Output the [x, y] coordinate of the center of the cell containing the given text.  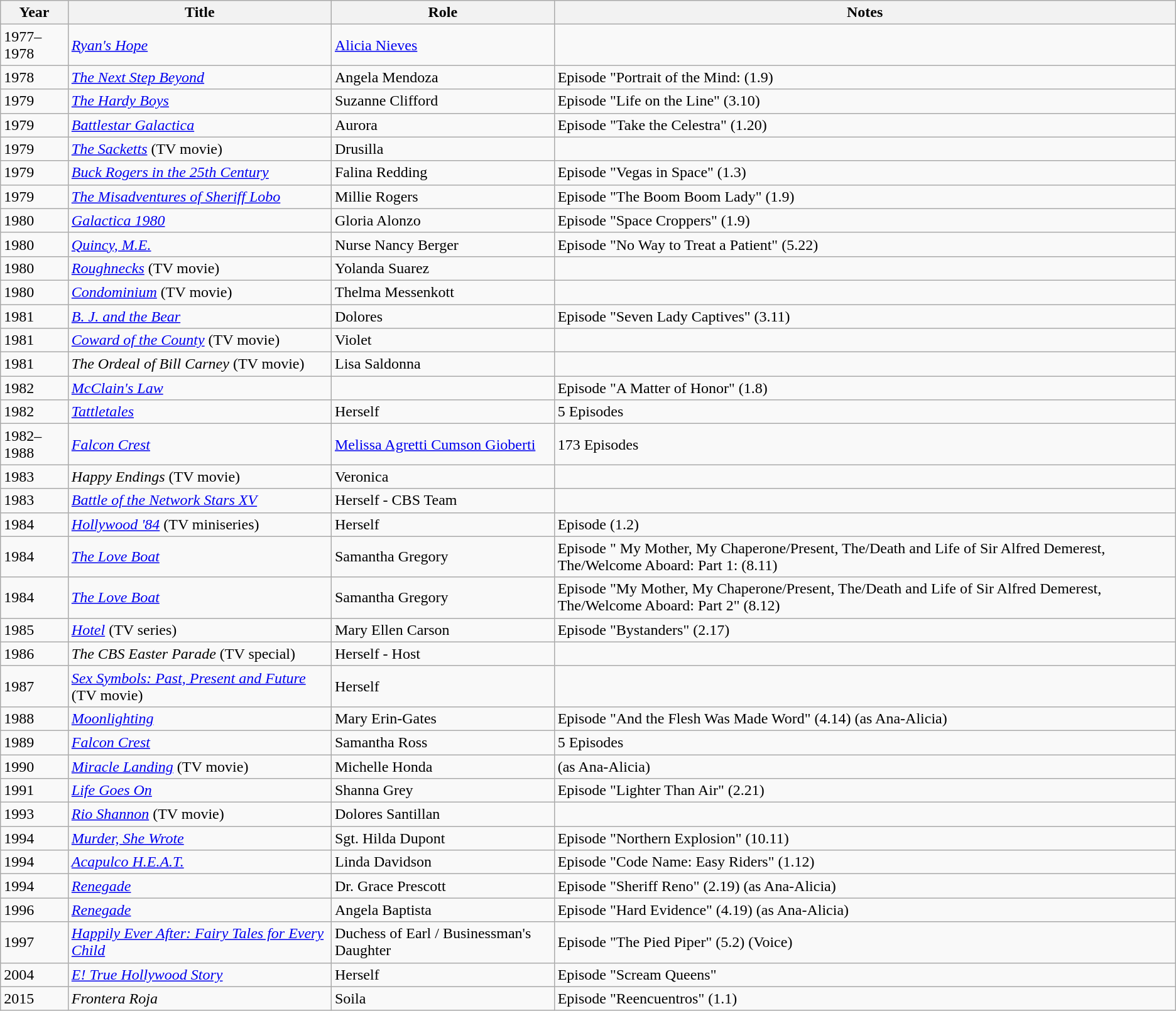
Title [200, 13]
Episode "My Mother, My Chaperone/Present, The/Death and Life of Sir Alfred Demerest, The/Welcome Aboard: Part 2" (8.12) [864, 598]
Duchess of Earl / Businessman's Daughter [442, 942]
1982–1988 [35, 445]
1987 [35, 686]
Soila [442, 998]
Falina Redding [442, 173]
McClain's Law [200, 388]
Episode "Seven Lady Captives" (3.11) [864, 316]
Violet [442, 340]
Episode "Life on the Line" (3.10) [864, 101]
Episode " My Mother, My Chaperone/Present, The/Death and Life of Sir Alfred Demerest, The/Welcome Aboard: Part 1: (8.11) [864, 556]
Michelle Honda [442, 767]
Role [442, 13]
Episode "Bystanders" (2.17) [864, 630]
Acapulco H.E.A.T. [200, 862]
Herself - Host [442, 654]
Alicia Nieves [442, 45]
Episode "Scream Queens" [864, 975]
E! True Hollywood Story [200, 975]
Hotel (TV series) [200, 630]
Episode "Sheriff Reno" (2.19) (as Ana-Alicia) [864, 886]
Episode "Vegas in Space" (1.3) [864, 173]
Galactica 1980 [200, 220]
Rio Shannon (TV movie) [200, 814]
173 Episodes [864, 445]
Episode "Lighter Than Air" (2.21) [864, 791]
Happily Ever After: Fairy Tales for Every Child [200, 942]
The Next Step Beyond [200, 77]
Tattletales [200, 412]
Drusilla [442, 149]
Shanna Grey [442, 791]
Dolores [442, 316]
The Sacketts (TV movie) [200, 149]
1988 [35, 718]
Year [35, 13]
1977–1978 [35, 45]
The CBS Easter Parade (TV special) [200, 654]
1989 [35, 742]
1986 [35, 654]
Murder, She Wrote [200, 838]
Episode "Code Name: Easy Riders" (1.12) [864, 862]
Battle of the Network Stars XV [200, 500]
Coward of the County (TV movie) [200, 340]
Episode "No Way to Treat a Patient" (5.22) [864, 244]
Samantha Ross [442, 742]
Dr. Grace Prescott [442, 886]
The Hardy Boys [200, 101]
2004 [35, 975]
Episode "A Matter of Honor" (1.8) [864, 388]
Gloria Alonzo [442, 220]
Buck Rogers in the 25th Century [200, 173]
Quincy, M.E. [200, 244]
2015 [35, 998]
(as Ana-Alicia) [864, 767]
Suzanne Clifford [442, 101]
Melissa Agretti Cumson Gioberti [442, 445]
1990 [35, 767]
Notes [864, 13]
Episode "Hard Evidence" (4.19) (as Ana-Alicia) [864, 910]
Thelma Messenkott [442, 292]
Linda Davidson [442, 862]
Aurora [442, 125]
Sgt. Hilda Dupont [442, 838]
Veronica [442, 477]
Episode (1.2) [864, 524]
Episode "Reencuentros" (1.1) [864, 998]
Dolores Santillan [442, 814]
Episode "The Pied Piper" (5.2) (Voice) [864, 942]
Roughnecks (TV movie) [200, 268]
Mary Erin-Gates [442, 718]
Hollywood '84 (TV miniseries) [200, 524]
1996 [35, 910]
1985 [35, 630]
The Misadventures of Sheriff Lobo [200, 197]
Lisa Saldonna [442, 364]
Condominium (TV movie) [200, 292]
Sex Symbols: Past, Present and Future (TV movie) [200, 686]
Mary Ellen Carson [442, 630]
Episode "Northern Explosion" (10.11) [864, 838]
1997 [35, 942]
Miracle Landing (TV movie) [200, 767]
Millie Rogers [442, 197]
Episode "The Boom Boom Lady" (1.9) [864, 197]
1993 [35, 814]
Angela Baptista [442, 910]
Herself - CBS Team [442, 500]
Frontera Roja [200, 998]
Angela Mendoza [442, 77]
Nurse Nancy Berger [442, 244]
Ryan's Hope [200, 45]
Episode "Take the Celestra" (1.20) [864, 125]
Battlestar Galactica [200, 125]
The Ordeal of Bill Carney (TV movie) [200, 364]
1978 [35, 77]
B. J. and the Bear [200, 316]
Happy Endings (TV movie) [200, 477]
1991 [35, 791]
Life Goes On [200, 791]
Moonlighting [200, 718]
Episode "And the Flesh Was Made Word" (4.14) (as Ana-Alicia) [864, 718]
Episode "Portrait of the Mind: (1.9) [864, 77]
Episode "Space Croppers" (1.9) [864, 220]
Yolanda Suarez [442, 268]
